Locate the cell with the specified text and output its [x, y] center coordinate. 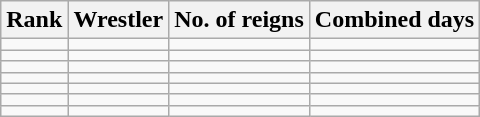
Rank [34, 20]
Combined days [394, 20]
No. of reigns [240, 20]
Wrestler [118, 20]
